Detect which cell encompasses the target text, then output its (X, Y) center coordinate. 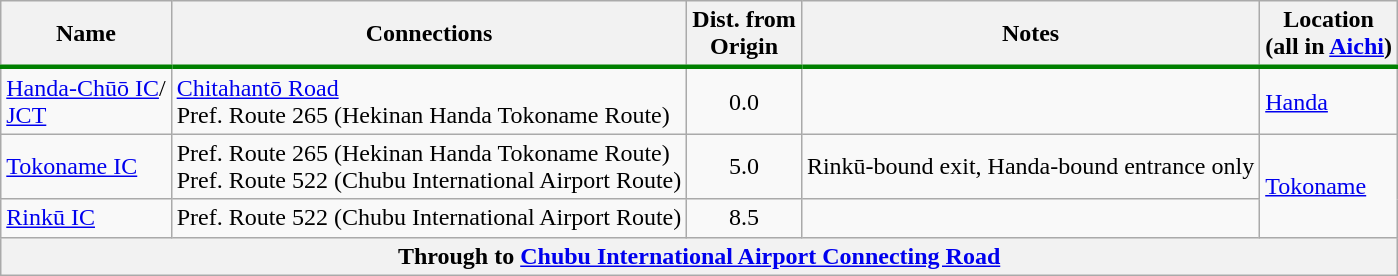
Chitahantō RoadPref. Route 265 (Hekinan Handa Tokoname Route) (429, 100)
Rinkū-bound exit, Handa-bound entrance only (1030, 166)
Notes (1030, 34)
Pref. Route 265 (Hekinan Handa Tokoname Route)Pref. Route 522 (Chubu International Airport Route) (429, 166)
8.5 (744, 218)
Rinkū IC (86, 218)
Handa-Chūō IC/JCT (86, 100)
0.0 (744, 100)
Location(all in Aichi) (1329, 34)
Tokoname IC (86, 166)
Handa (1329, 100)
Connections (429, 34)
Tokoname (1329, 186)
Dist. fromOrigin (744, 34)
Name (86, 34)
Through to Chubu International Airport Connecting Road (700, 256)
5.0 (744, 166)
Pref. Route 522 (Chubu International Airport Route) (429, 218)
